For the text-containing cell, return its midpoint in (x, y) coordinate format. 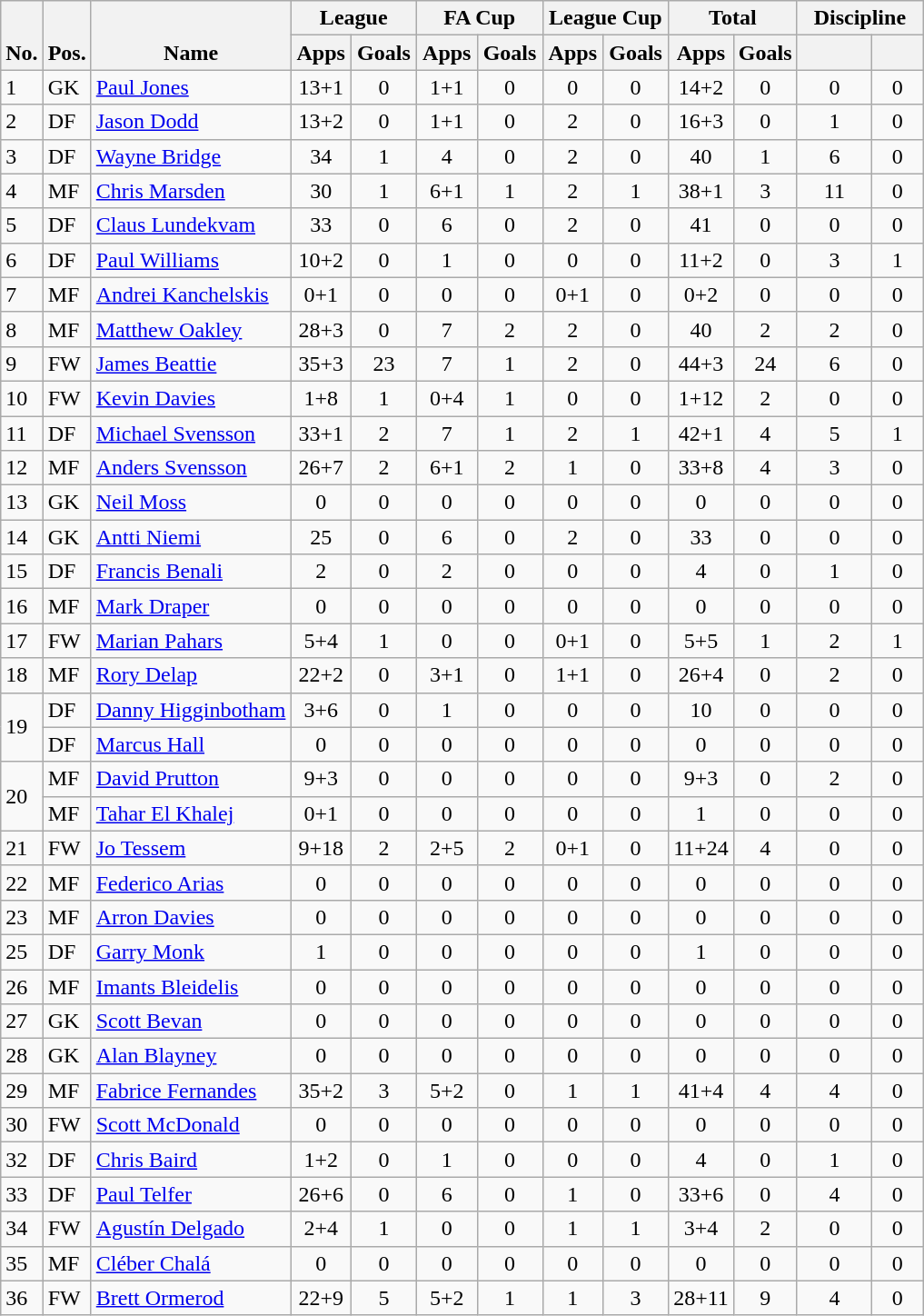
Francis Benali (191, 572)
5+4 (322, 641)
League (354, 18)
1+2 (322, 1160)
Cléber Chalá (191, 1263)
22 (22, 882)
Chris Marsden (191, 191)
9+18 (322, 848)
Marcus Hall (191, 744)
26+4 (701, 675)
FA Cup (480, 18)
28 (22, 1056)
Rory Delap (191, 675)
21 (22, 848)
Fabrice Fernandes (191, 1091)
5+5 (701, 641)
3+4 (701, 1229)
35+2 (322, 1091)
33+6 (701, 1194)
16 (22, 606)
33+1 (322, 434)
Kevin Davies (191, 398)
0+2 (701, 294)
13+2 (322, 122)
Federico Arias (191, 882)
Antti Niemi (191, 537)
Matthew Oakley (191, 329)
0+4 (447, 398)
Andrei Kanchelskis (191, 294)
Brett Ormerod (191, 1298)
Scott McDonald (191, 1125)
Pos. (67, 35)
41+4 (701, 1091)
15 (22, 572)
19 (22, 727)
28+11 (701, 1298)
3+6 (322, 710)
22+2 (322, 675)
24 (765, 364)
Paul Telfer (191, 1194)
26 (22, 986)
Danny Higginbotham (191, 710)
Michael Svensson (191, 434)
Jason Dodd (191, 122)
2+4 (322, 1229)
Paul Jones (191, 87)
2+5 (447, 848)
18 (22, 675)
11+2 (701, 260)
Name (191, 35)
22+9 (322, 1298)
14+2 (701, 87)
13 (22, 503)
26+6 (322, 1194)
44+3 (701, 364)
12 (22, 468)
35+3 (322, 364)
17 (22, 641)
Anders Svensson (191, 468)
Tahar El Khalej (191, 813)
No. (22, 35)
Mark Draper (191, 606)
Marian Pahars (191, 641)
35 (22, 1263)
Scott Bevan (191, 1022)
3+1 (447, 675)
1+12 (701, 398)
David Prutton (191, 779)
Total (732, 18)
26+7 (322, 468)
8 (22, 329)
Claus Lundekvam (191, 225)
Imants Bleidelis (191, 986)
11+24 (701, 848)
Neil Moss (191, 503)
36 (22, 1298)
Arron Davies (191, 917)
Chris Baird (191, 1160)
Discipline (859, 18)
13+1 (322, 87)
38+1 (701, 191)
33+8 (701, 468)
1+8 (322, 398)
20 (22, 796)
32 (22, 1160)
29 (22, 1091)
League Cup (605, 18)
Garry Monk (191, 952)
Paul Williams (191, 260)
Jo Tessem (191, 848)
42+1 (701, 434)
28+3 (322, 329)
14 (22, 537)
James Beattie (191, 364)
41 (701, 225)
Wayne Bridge (191, 156)
Agustín Delgado (191, 1229)
10+2 (322, 260)
27 (22, 1022)
Alan Blayney (191, 1056)
16+3 (701, 122)
